Detect which cell encompasses the target text, then output its (X, Y) center coordinate. 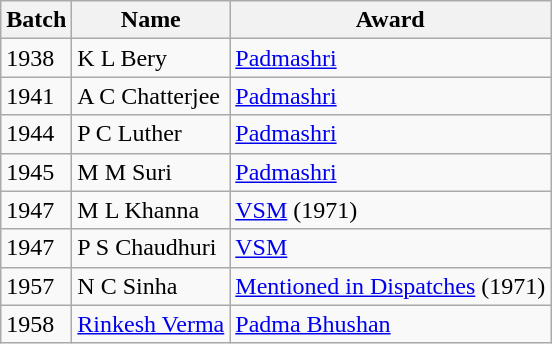
P S Chaudhuri (151, 248)
1958 (36, 324)
VSM (390, 248)
M L Khanna (151, 210)
Rinkesh Verma (151, 324)
1938 (36, 58)
A C Chatterjee (151, 96)
1944 (36, 134)
M M Suri (151, 172)
VSM (1971) (390, 210)
Name (151, 20)
Batch (36, 20)
1945 (36, 172)
K L Bery (151, 58)
P C Luther (151, 134)
N C Sinha (151, 286)
1941 (36, 96)
Award (390, 20)
Padma Bhushan (390, 324)
Mentioned in Dispatches (1971) (390, 286)
1957 (36, 286)
